For the text-containing cell, return its midpoint in [X, Y] coordinate format. 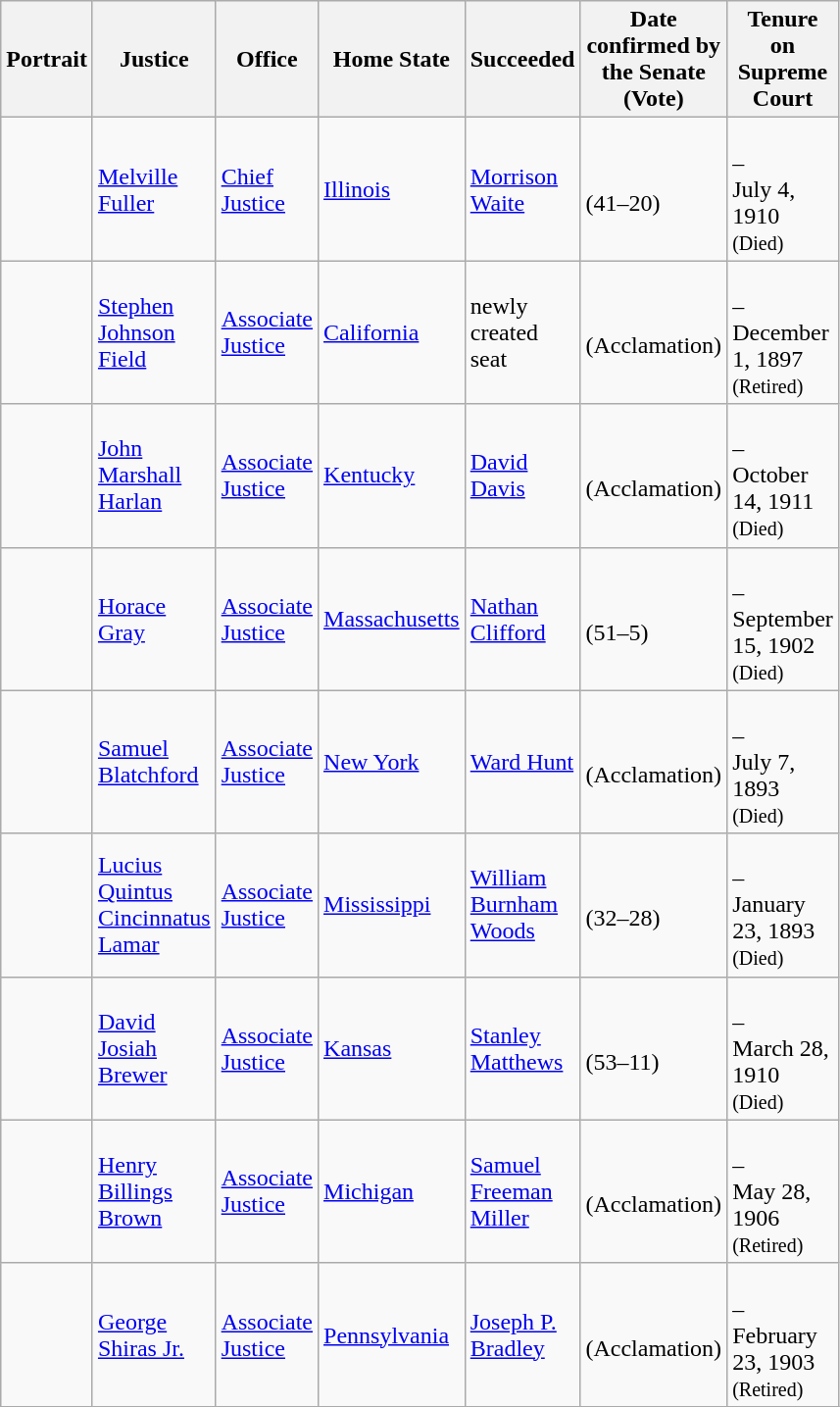
Horace Gray [154, 619]
Kentucky [392, 476]
–July 7, 1893(Died) [783, 762]
Michigan [392, 1191]
Joseph P. Bradley [522, 1334]
Samuel Blatchford [154, 762]
–July 4, 1910(Died) [783, 189]
Stephen Johnson Field [154, 332]
–May 28, 1906(Retired) [783, 1191]
California [392, 332]
(41–20) [654, 189]
Ward Hunt [522, 762]
(53–11) [654, 1048]
Nathan Clifford [522, 619]
–October 14, 1911(Died) [783, 476]
Mississippi [392, 905]
Lucius Quintus Cincinnatus Lamar [154, 905]
Home State [392, 59]
John Marshall Harlan [154, 476]
Samuel Freeman Miller [522, 1191]
Massachusetts [392, 619]
Kansas [392, 1048]
–September 15, 1902(Died) [783, 619]
Tenure on Supreme Court [783, 59]
Office [267, 59]
–December 1, 1897(Retired) [783, 332]
–February 23, 1903(Retired) [783, 1334]
Chief Justice [267, 189]
Justice [154, 59]
–March 28, 1910(Died) [783, 1048]
Melville Fuller [154, 189]
newly created seat [522, 332]
New York [392, 762]
David Davis [522, 476]
Stanley Matthews [522, 1048]
Illinois [392, 189]
Morrison Waite [522, 189]
(51–5) [654, 619]
Henry Billings Brown [154, 1191]
Succeeded [522, 59]
William Burnham Woods [522, 905]
(32–28) [654, 905]
Portrait [47, 59]
David Josiah Brewer [154, 1048]
Date confirmed by the Senate(Vote) [654, 59]
Pennsylvania [392, 1334]
George Shiras Jr. [154, 1334]
–January 23, 1893(Died) [783, 905]
